Determine the (X, Y) coordinate at the center of the cell enclosing the given text.  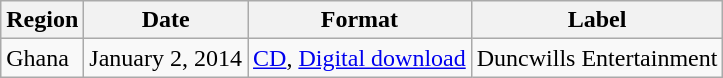
January 2, 2014 (166, 58)
Ghana (42, 58)
CD, Digital download (360, 58)
Label (597, 20)
Duncwills Entertainment (597, 58)
Date (166, 20)
Format (360, 20)
Region (42, 20)
